For the text-containing cell, return its midpoint in [X, Y] coordinate format. 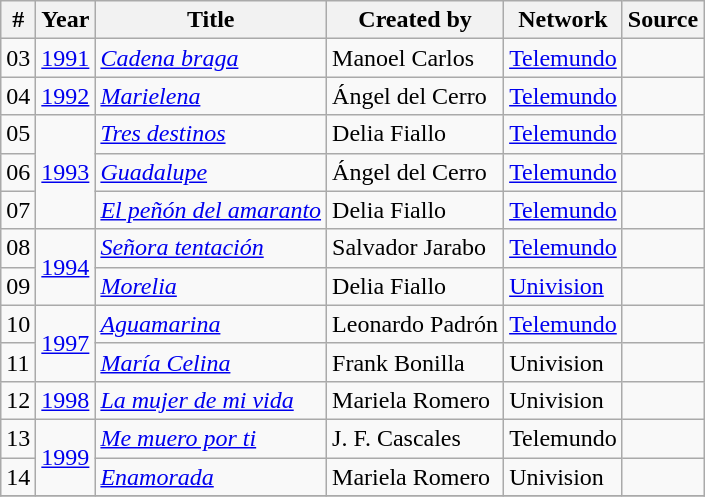
# [18, 20]
Guadalupe [211, 172]
Title [211, 20]
Tres destinos [211, 134]
Aguamarina [211, 324]
Year [66, 20]
Network [564, 20]
El peñón del amaranto [211, 210]
03 [18, 58]
05 [18, 134]
Marielena [211, 96]
09 [18, 286]
13 [18, 438]
11 [18, 362]
1992 [66, 96]
Created by [416, 20]
04 [18, 96]
14 [18, 477]
Source [662, 20]
Morelia [211, 286]
1998 [66, 400]
Manoel Carlos [416, 58]
Cadena braga [211, 58]
1991 [66, 58]
Salvador Jarabo [416, 248]
1997 [66, 343]
1994 [66, 267]
08 [18, 248]
1999 [66, 457]
07 [18, 210]
10 [18, 324]
Enamorada [211, 477]
J. F. Cascales [416, 438]
06 [18, 172]
Señora tentación [211, 248]
La mujer de mi vida [211, 400]
María Celina [211, 362]
12 [18, 400]
1993 [66, 172]
Me muero por ti [211, 438]
Leonardo Padrón [416, 324]
Frank Bonilla [416, 362]
